Search for the cell housing the specified text and yield its [X, Y] center coordinate. 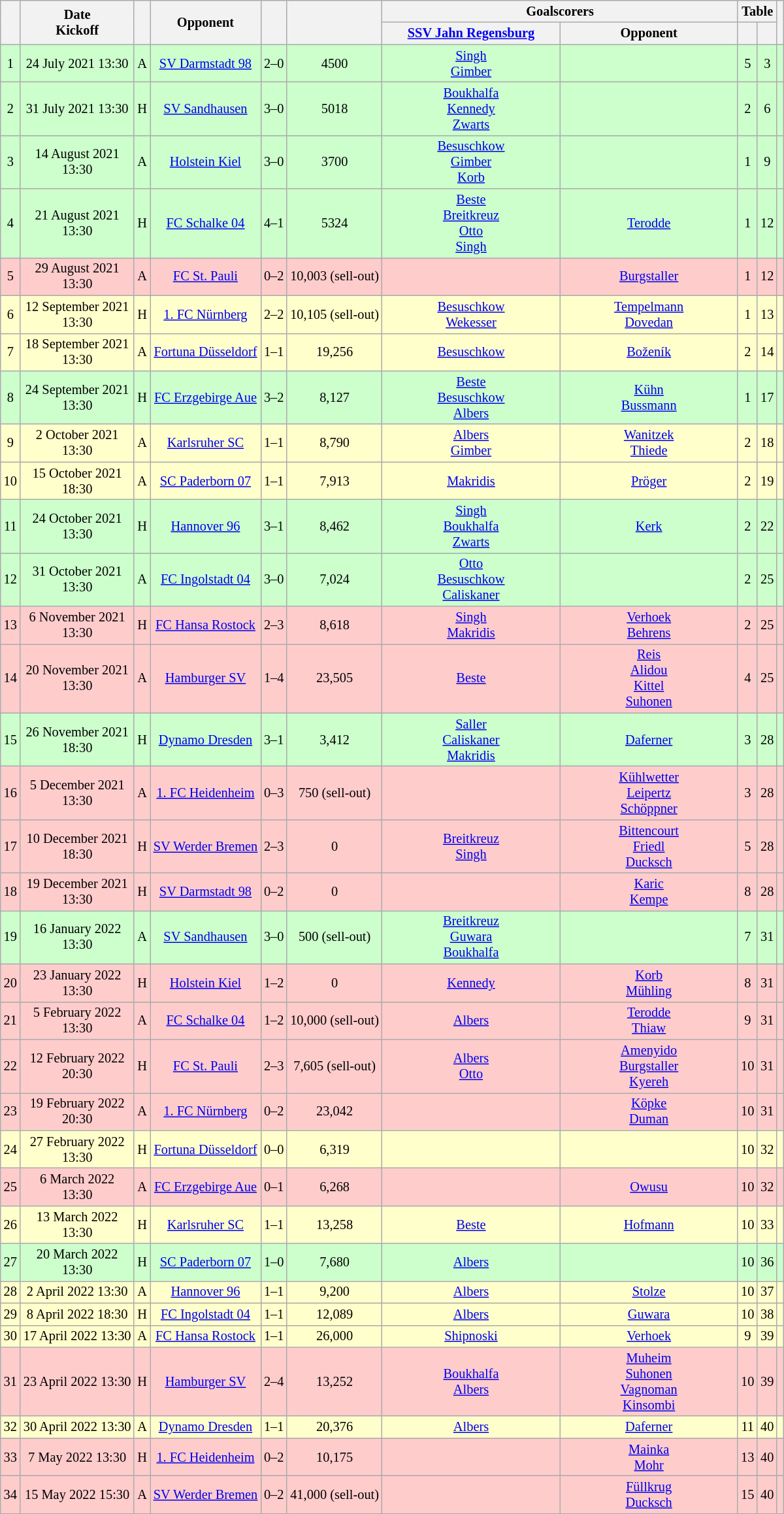
6 November 2021 13:30 [77, 625]
15 October 2021 18:30 [77, 481]
Breitkreuz Guwara Boukhalfa [471, 937]
27 [10, 1262]
23 January 2022 13:30 [77, 983]
Albers Gimber [471, 443]
Terodde Thiaw [649, 1021]
10,105 (sell-out) [335, 314]
Makridis [471, 481]
Singh Gimber [471, 63]
1–0 [274, 1262]
5324 [335, 223]
8,790 [335, 443]
12,089 [335, 1314]
38 [767, 1314]
26 November 2021 18:30 [77, 740]
31 October 2021 13:30 [77, 580]
6,319 [335, 1149]
3700 [335, 162]
30 April 2022 13:30 [77, 1427]
24 October 2021 13:30 [77, 526]
13,252 [335, 1381]
7,605 (sell-out) [335, 1066]
4500 [335, 63]
Burgstaller [649, 276]
19,256 [335, 352]
Boukhalfa Kennedy Zwarts [471, 108]
Reis Alidou Kittel Suhonen [649, 678]
Boženík [649, 352]
15 May 2022 15:30 [77, 1494]
Tempelmann Dovedan [649, 314]
37 [767, 1292]
31 July 2021 13:30 [77, 108]
5018 [335, 108]
6,268 [335, 1187]
Bittencourt Friedl Ducksch [649, 846]
17 April 2022 13:30 [77, 1336]
8 April 2022 18:30 [77, 1314]
Singh Boukhalfa Zwarts [471, 526]
Guwara [649, 1314]
Besuschkow Wekesser [471, 314]
14 August 2021 13:30 [77, 162]
8,127 [335, 397]
Table [757, 11]
21 [10, 1021]
Besuschkow [471, 352]
Singh Makridis [471, 625]
Hofmann [649, 1225]
Köpke Duman [649, 1111]
Boukhalfa Albers [471, 1381]
Beste Breitkreuz Otto Singh [471, 223]
Terodde [649, 223]
34 [10, 1494]
20 [10, 983]
Owusu [649, 1187]
26,000 [335, 1336]
8,462 [335, 526]
7,680 [335, 1262]
13 March 2022 13:30 [77, 1225]
2 April 2022 13:30 [77, 1292]
19 February 2022 20:30 [77, 1111]
18 September 2021 13:30 [77, 352]
2–4 [274, 1381]
2–2 [274, 314]
Füllkrug Ducksch [649, 1494]
Kühn Bussmann [649, 397]
30 [10, 1336]
6 March 2022 13:30 [77, 1187]
24 September 2021 13:30 [77, 397]
Albers Otto [471, 1066]
23 April 2022 13:30 [77, 1381]
3,412 [335, 740]
20 November 2021 13:30 [77, 678]
7 May 2022 13:30 [77, 1457]
24 [10, 1149]
36 [767, 1262]
Verhoek Behrens [649, 625]
Korb Mühling [649, 983]
SSV Jahn Regensburg [471, 33]
Breitkreuz Singh [471, 846]
12 September 2021 13:30 [77, 314]
Saller Caliskaner Makridis [471, 740]
Beste Besuschkow Albers [471, 397]
20 March 2022 13:30 [77, 1262]
0–3 [274, 793]
Amenyido Burgstaller Kyereh [649, 1066]
2 October 2021 13:30 [77, 443]
0–1 [274, 1187]
13,258 [335, 1225]
8,618 [335, 625]
Goalscorers [560, 11]
7,024 [335, 580]
Pröger [649, 481]
4–1 [274, 223]
Kennedy [471, 983]
23,505 [335, 678]
7,913 [335, 481]
Shipnoski [471, 1336]
1–4 [274, 678]
Verhoek [649, 1336]
Kühlwetter Leipertz Schöppner [649, 793]
23,042 [335, 1111]
5 February 2022 13:30 [77, 1021]
DateKickoff [77, 22]
19 December 2021 13:30 [77, 892]
Wanitzek Thiede [649, 443]
26 [10, 1225]
16 January 2022 13:30 [77, 937]
16 [10, 793]
5 December 2021 13:30 [77, 793]
10,000 (sell-out) [335, 1021]
9,200 [335, 1292]
24 July 2021 13:30 [77, 63]
Karic Kempe [649, 892]
27 February 2022 13:30 [77, 1149]
29 [10, 1314]
29 August 2021 13:30 [77, 276]
10 December 2021 18:30 [77, 846]
12 February 2022 20:30 [77, 1066]
Muheim Suhonen Vagnoman Kinsombi [649, 1381]
Otto Besuschkow Caliskaner [471, 580]
23 [10, 1111]
Kerk [649, 526]
750 (sell-out) [335, 793]
41,000 (sell-out) [335, 1494]
21 August 2021 13:30 [77, 223]
500 (sell-out) [335, 937]
Besuschkow Gimber Korb [471, 162]
10,003 (sell-out) [335, 276]
3–2 [274, 397]
20,376 [335, 1427]
Mainka Mohr [649, 1457]
2–0 [274, 63]
Stolze [649, 1292]
10,175 [335, 1457]
0–0 [274, 1149]
